Capture the cell that displays the provided text and extract its [x, y] central coordinate. 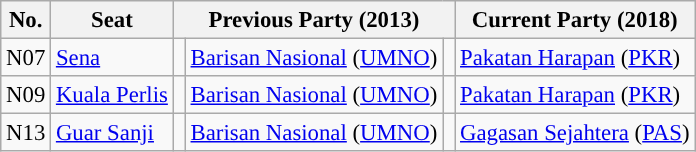
Seat [112, 20]
Kuala Perlis [112, 95]
Previous Party (2013) [314, 20]
No. [26, 20]
N07 [26, 58]
Gagasan Sejahtera (PAS) [575, 133]
N09 [26, 95]
Current Party (2018) [575, 20]
N13 [26, 133]
Guar Sanji [112, 133]
Sena [112, 58]
